Detect which cell encompasses the target text, then output its [x, y] center coordinate. 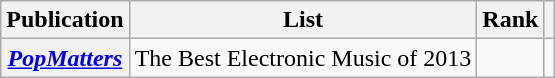
List [303, 20]
PopMatters [65, 58]
Rank [510, 20]
Publication [65, 20]
The Best Electronic Music of 2013 [303, 58]
